Return [x, y] of the center of cell containing provided text 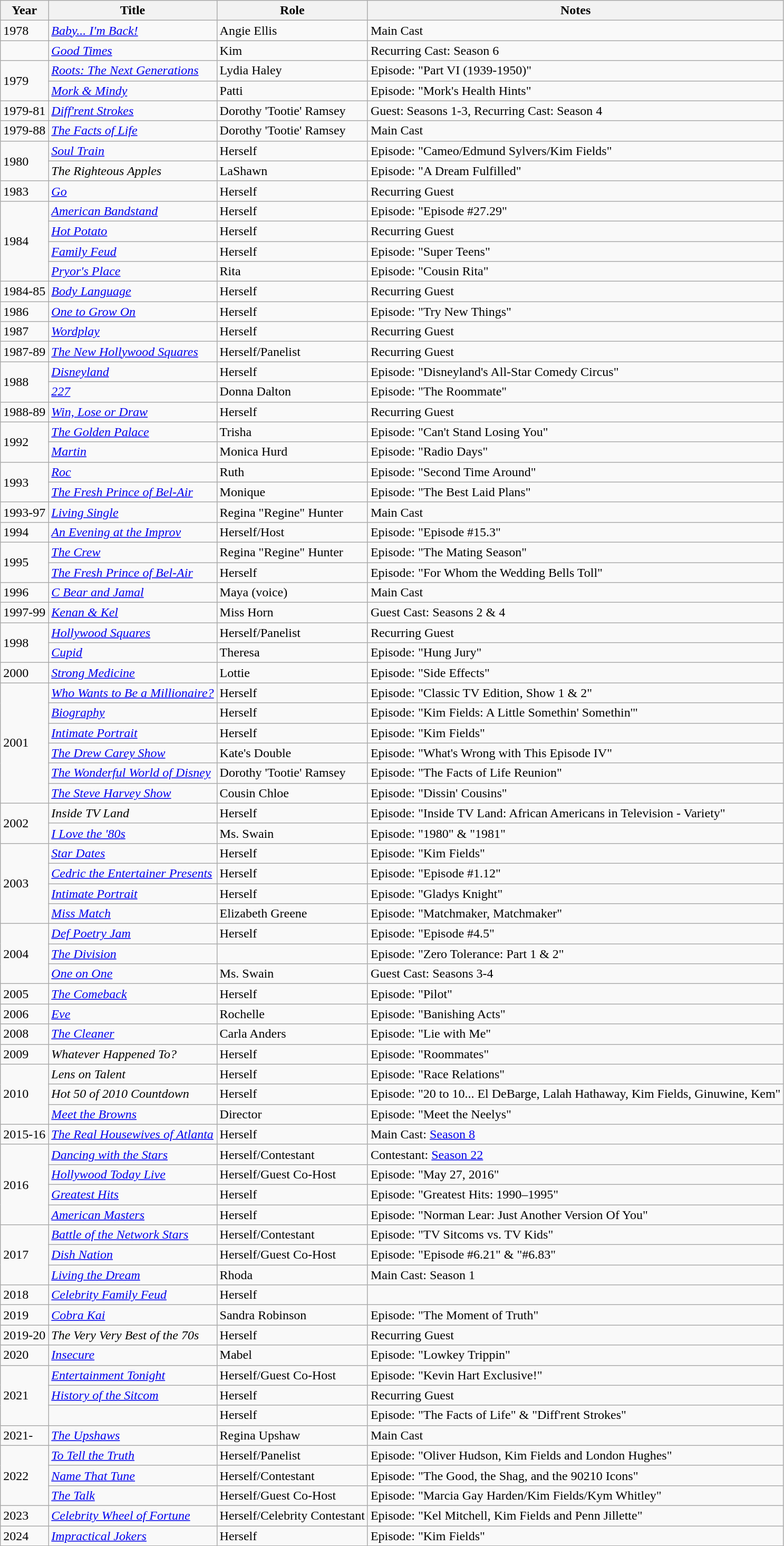
2020 [24, 1355]
The Cleaner [133, 1034]
2022 [24, 1475]
Episode: "Race Relations" [576, 1074]
Episode: "Marcia Gay Harden/Kim Fields/Kym Whitley" [576, 1495]
Episode: "Try New Things" [576, 312]
The Comeback [133, 994]
One on One [133, 974]
Biography [133, 713]
Hollywood Today Live [133, 1174]
Episode: "The Good, the Shag, and the 90210 Icons" [576, 1475]
Celebrity Family Feud [133, 1295]
Episode: "Lowkey Trippin" [576, 1355]
Episode: "Hung Jury" [576, 653]
Dish Nation [133, 1255]
Episode: "Inside TV Land: African Americans in Television - Variety" [576, 813]
1988 [24, 382]
Hot 50 of 2010 Countdown [133, 1094]
The Real Housewives of Atlanta [133, 1134]
Roc [133, 472]
Episode: "Radio Days" [576, 452]
American Masters [133, 1214]
Episode: "What's Wrong with This Episode IV" [576, 753]
Cousin Chloe [292, 793]
Hot Potato [133, 231]
227 [133, 392]
Mabel [292, 1355]
1996 [24, 593]
Win, Lose or Draw [133, 412]
2024 [24, 1536]
Episode: "Can't Stand Losing You" [576, 432]
Wordplay [133, 332]
Pryor's Place [133, 272]
Title [133, 11]
Strong Medicine [133, 673]
Episode: "Zero Tolerance: Part 1 & 2" [576, 954]
Episode: "Dissin' Cousins" [576, 793]
Episode: "Oliver Hudson, Kim Fields and London Hughes" [576, 1455]
Episode: "20 to 10... El DeBarge, Lalah Hathaway, Kim Fields, Ginuwine, Kem" [576, 1094]
1983 [24, 191]
Rhoda [292, 1275]
Angie Ellis [292, 31]
Monica Hurd [292, 452]
1987-89 [24, 352]
1993 [24, 482]
2003 [24, 883]
The Very Very Best of the 70s [133, 1335]
Cupid [133, 653]
Entertainment Tonight [133, 1375]
Carla Anders [292, 1034]
Episode: "Cousin Rita" [576, 272]
Ruth [292, 472]
Go [133, 191]
Martin [133, 452]
1980 [24, 161]
1988-89 [24, 412]
Whatever Happened To? [133, 1054]
Trisha [292, 432]
Maya (voice) [292, 593]
Role [292, 11]
2006 [24, 1014]
Herself/Host [292, 532]
Episode: "Mork's Health Hints" [576, 91]
Episode: "1980" & "1981" [576, 833]
Episode: "Banishing Acts" [576, 1014]
Main Cast: Season 8 [576, 1134]
One to Grow On [133, 312]
Episode: "TV Sitcoms vs. TV Kids" [576, 1235]
Monique [292, 492]
Living the Dream [133, 1275]
Cedric the Entertainer Presents [133, 873]
Contestant: Season 22 [576, 1154]
Recurring Cast: Season 6 [576, 51]
Star Dates [133, 853]
Body Language [133, 292]
Living Single [133, 512]
Episode: "Second Time Around" [576, 472]
1986 [24, 312]
Def Poetry Jam [133, 934]
1997-99 [24, 613]
Soul Train [133, 151]
Episode: "Episode #4.5" [576, 934]
Episode: "The Mating Season" [576, 552]
2019 [24, 1315]
I Love the '80s [133, 833]
The Drew Carey Show [133, 753]
Disneyland [133, 372]
Herself/Celebrity Contestant [292, 1515]
Dancing with the Stars [133, 1154]
Episode: "Side Effects" [576, 673]
Episode: "Norman Lear: Just Another Version Of You" [576, 1214]
To Tell the Truth [133, 1455]
Episode: "Matchmaker, Matchmaker" [576, 914]
Name That Tune [133, 1475]
Hollywood Squares [133, 633]
2001 [24, 743]
1995 [24, 562]
Lottie [292, 673]
Episode: "Roommates" [576, 1054]
Episode: "The Facts of Life" & "Diff'rent Strokes" [576, 1415]
Main Cast: Season 1 [576, 1275]
Patti [292, 91]
The Steve Harvey Show [133, 793]
The Upshaws [133, 1435]
Episode: "Classic TV Edition, Show 1 & 2" [576, 693]
C Bear and Jamal [133, 593]
Diff'rent Strokes [133, 111]
1979-81 [24, 111]
Episode: "Episode #27.29" [576, 211]
Episode: "A Dream Fulfilled" [576, 171]
Episode: "Greatest Hits: 1990–1995" [576, 1194]
1984-85 [24, 292]
Episode: "For Whom the Wedding Bells Toll" [576, 572]
Who Wants to Be a Millionaire? [133, 693]
2021 [24, 1395]
An Evening at the Improv [133, 532]
LaShawn [292, 171]
Miss Match [133, 914]
1992 [24, 442]
Episode: "May 27, 2016" [576, 1174]
1978 [24, 31]
2002 [24, 823]
2016 [24, 1184]
Lydia Haley [292, 71]
1993-97 [24, 512]
Guest Cast: Seasons 2 & 4 [576, 613]
2018 [24, 1295]
2023 [24, 1515]
2021- [24, 1435]
History of the Sitcom [133, 1395]
1979 [24, 81]
Episode: "Meet the Neelys" [576, 1114]
The New Hollywood Squares [133, 352]
Episode: "Episode #6.21" & "#6.83" [576, 1255]
Episode: "Lie with Me" [576, 1034]
Sandra Robinson [292, 1315]
Impractical Jokers [133, 1536]
2005 [24, 994]
The Wonderful World of Disney [133, 773]
American Bandstand [133, 211]
Rochelle [292, 1014]
Baby... I'm Back! [133, 31]
Kim [292, 51]
Episode: "The Moment of Truth" [576, 1315]
Episode: "The Roommate" [576, 392]
Celebrity Wheel of Fortune [133, 1515]
Episode: "Episode #1.12" [576, 873]
Donna Dalton [292, 392]
Kate's Double [292, 753]
2019-20 [24, 1335]
Greatest Hits [133, 1194]
Insecure [133, 1355]
Cobra Kai [133, 1315]
Episode: "Cameo/Edmund Sylvers/Kim Fields" [576, 151]
Guest Cast: Seasons 3-4 [576, 974]
Episode: "Kevin Hart Exclusive!" [576, 1375]
1998 [24, 643]
1987 [24, 332]
Mork & Mindy [133, 91]
2009 [24, 1054]
Eve [133, 1014]
Miss Horn [292, 613]
1979-88 [24, 131]
Inside TV Land [133, 813]
Episode: "Kel Mitchell, Kim Fields and Penn Jillette" [576, 1515]
Episode: "Episode #15.3" [576, 532]
Episode: "Part VI (1939-1950)" [576, 71]
Episode: "Kim Fields: A Little Somethin' Somethin'" [576, 713]
Episode: "Gladys Knight" [576, 894]
Good Times [133, 51]
1984 [24, 241]
Family Feud [133, 252]
Elizabeth Greene [292, 914]
Lens on Talent [133, 1074]
Episode: "Pilot" [576, 994]
The Talk [133, 1495]
2017 [24, 1255]
Guest: Seasons 1-3, Recurring Cast: Season 4 [576, 111]
The Facts of Life [133, 131]
2000 [24, 673]
Theresa [292, 653]
Episode: "Super Teens" [576, 252]
Director [292, 1114]
2008 [24, 1034]
1994 [24, 532]
The Crew [133, 552]
2015-16 [24, 1134]
Roots: The Next Generations [133, 71]
Rita [292, 272]
The Golden Palace [133, 432]
Meet the Browns [133, 1114]
Episode: "The Best Laid Plans" [576, 492]
Kenan & Kel [133, 613]
Episode: "The Facts of Life Reunion" [576, 773]
Year [24, 11]
Regina Upshaw [292, 1435]
2004 [24, 954]
The Righteous Apples [133, 171]
2010 [24, 1094]
Episode: "Disneyland's All-Star Comedy Circus" [576, 372]
Notes [576, 11]
The Division [133, 954]
Battle of the Network Stars [133, 1235]
